Return (X, Y) of the center of cell containing provided text 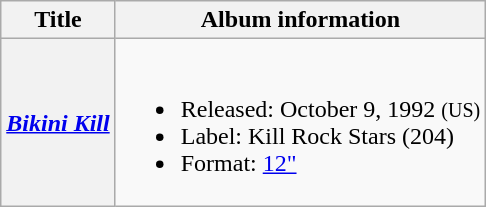
Bikini Kill (58, 122)
Title (58, 20)
Released: October 9, 1992 (US)Label: Kill Rock Stars (204)Format: 12" (300, 122)
Album information (300, 20)
